Locate the cell with the specified text and output its (X, Y) center coordinate. 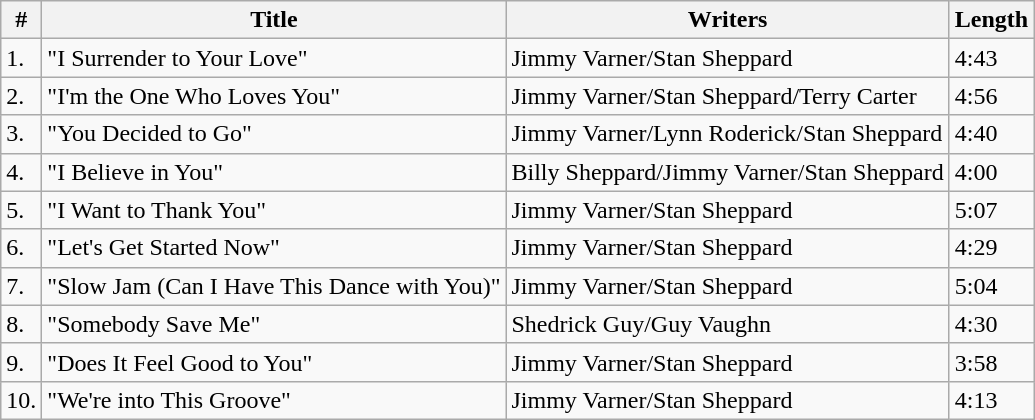
Shedrick Guy/Guy Vaughn (728, 324)
Writers (728, 20)
# (22, 20)
"Does It Feel Good to You" (274, 362)
4:40 (991, 134)
Billy Sheppard/Jimmy Varner/Stan Sheppard (728, 172)
"We're into This Groove" (274, 400)
8. (22, 324)
6. (22, 248)
4. (22, 172)
Jimmy Varner/Stan Sheppard/Terry Carter (728, 96)
Jimmy Varner/Lynn Roderick/Stan Sheppard (728, 134)
"You Decided to Go" (274, 134)
5:07 (991, 210)
4:43 (991, 58)
"Let's Get Started Now" (274, 248)
4:30 (991, 324)
Title (274, 20)
2. (22, 96)
"I'm the One Who Loves You" (274, 96)
7. (22, 286)
10. (22, 400)
4:00 (991, 172)
4:29 (991, 248)
5:04 (991, 286)
4:13 (991, 400)
"I Want to Thank You" (274, 210)
1. (22, 58)
9. (22, 362)
"I Believe in You" (274, 172)
5. (22, 210)
3:58 (991, 362)
"Slow Jam (Can I Have This Dance with You)" (274, 286)
"Somebody Save Me" (274, 324)
4:56 (991, 96)
Length (991, 20)
"I Surrender to Your Love" (274, 58)
3. (22, 134)
